Locate the cell with the specified text and output its (X, Y) center coordinate. 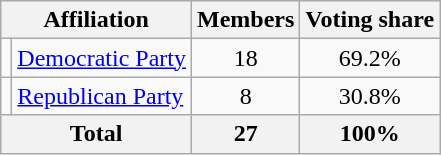
Members (245, 20)
30.8% (370, 96)
18 (245, 58)
Affiliation (96, 20)
8 (245, 96)
Total (96, 134)
27 (245, 134)
Democratic Party (102, 58)
69.2% (370, 58)
Republican Party (102, 96)
Voting share (370, 20)
100% (370, 134)
